Capture the cell that displays the provided text and extract its (x, y) central coordinate. 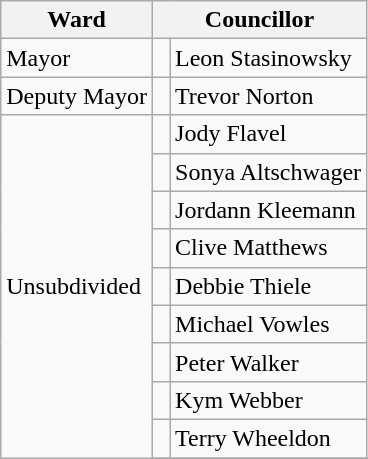
Deputy Mayor (77, 96)
Clive Matthews (268, 248)
Peter Walker (268, 362)
Debbie Thiele (268, 286)
Leon Stasinowsky (268, 58)
Trevor Norton (268, 96)
Sonya Altschwager (268, 172)
Unsubdivided (77, 286)
Councillor (259, 20)
Ward (77, 20)
Terry Wheeldon (268, 438)
Jordann Kleemann (268, 210)
Kym Webber (268, 400)
Michael Vowles (268, 324)
Mayor (77, 58)
Jody Flavel (268, 134)
